Return (X, Y) of the center of cell containing provided text 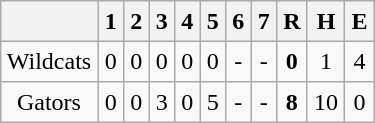
6 (238, 21)
10 (326, 102)
2 (136, 21)
8 (292, 102)
R (292, 21)
7 (264, 21)
H (326, 21)
Gators (49, 102)
Wildcats (49, 61)
E (360, 21)
